Provide the [X, Y] coordinate of the cell's center where the given text is located.  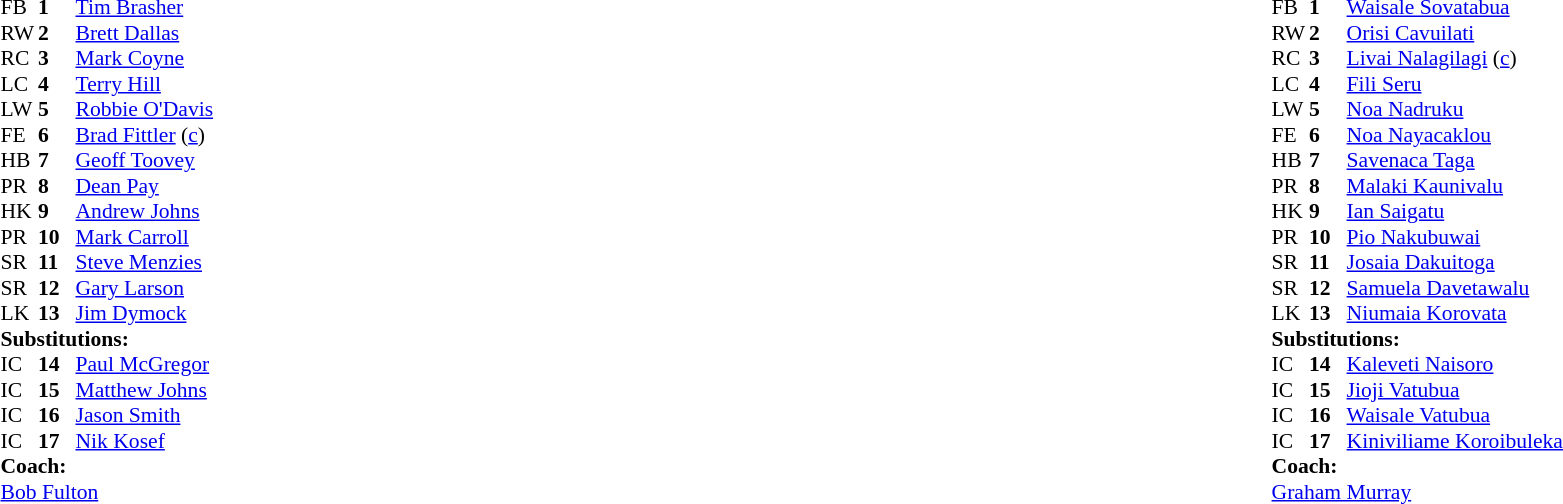
Savenaca Taga [1455, 161]
Waisale Vatubua [1455, 415]
Steve Menzies [145, 263]
Jason Smith [145, 415]
Gary Larson [145, 288]
Orisi Cavuilati [1455, 33]
Mark Coyne [145, 59]
Paul McGregor [145, 365]
Brett Dallas [145, 33]
Robbie O'Davis [145, 109]
Andrew Johns [145, 211]
Mark Carroll [145, 237]
Matthew Johns [145, 390]
Samuela Davetawalu [1455, 288]
Nik Kosef [145, 441]
Noa Nadruku [1455, 109]
Livai Nalagilagi (c) [1455, 59]
Pio Nakubuwai [1455, 237]
Ian Saigatu [1455, 211]
Jim Dymock [145, 313]
Niumaia Korovata [1455, 313]
Kiniviliame Koroibuleka [1455, 441]
Dean Pay [145, 186]
Noa Nayacaklou [1455, 135]
Geoff Toovey [145, 161]
Terry Hill [145, 84]
Malaki Kaunivalu [1455, 186]
Brad Fittler (c) [145, 135]
Jioji Vatubua [1455, 390]
Josaia Dakuitoga [1455, 263]
Kaleveti Naisoro [1455, 365]
Fili Seru [1455, 84]
